From the cell containing the given text, extract its center point as (x, y) coordinate. 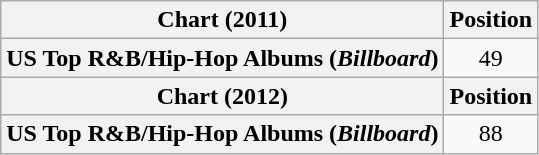
88 (491, 134)
Chart (2012) (222, 96)
Chart (2011) (222, 20)
49 (491, 58)
